Scan for the cell matching the given text and deliver its (x, y) coordinate at center. 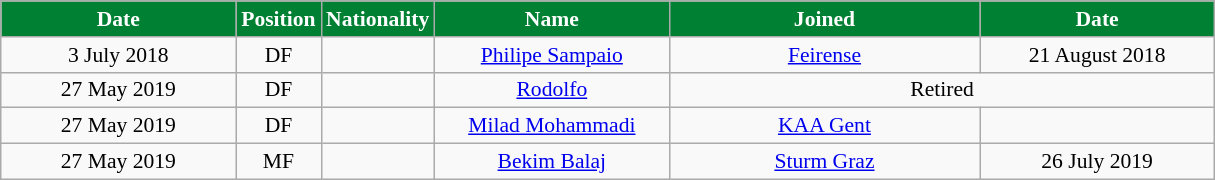
Joined (824, 19)
MF (278, 162)
Rodolfo (552, 90)
Feirense (824, 55)
Philipe Sampaio (552, 55)
Bekim Balaj (552, 162)
Nationality (378, 19)
21 August 2018 (1098, 55)
Retired (942, 90)
Position (278, 19)
Sturm Graz (824, 162)
Milad Mohammadi (552, 126)
Name (552, 19)
26 July 2019 (1098, 162)
KAA Gent (824, 126)
3 July 2018 (118, 55)
